Extract the [X, Y] coordinate from the center of the cell holding the provided text.  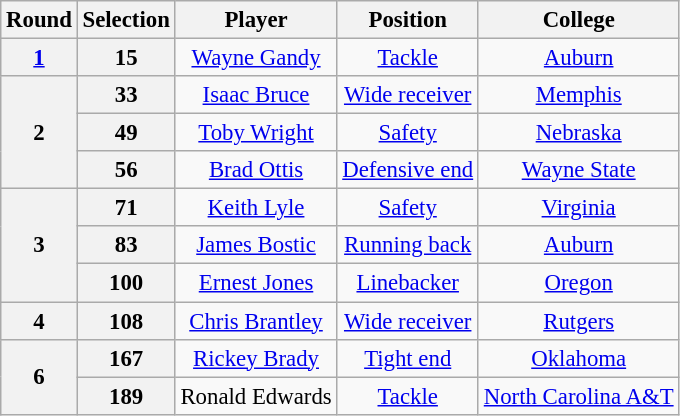
3 [39, 246]
James Bostic [256, 245]
Memphis [578, 95]
56 [126, 170]
Tight end [408, 358]
Ernest Jones [256, 283]
2 [39, 132]
Brad Ottis [256, 170]
Nebraska [578, 133]
College [578, 20]
Toby Wright [256, 133]
Chris Brantley [256, 321]
Defensive end [408, 170]
108 [126, 321]
49 [126, 133]
Rutgers [578, 321]
Position [408, 20]
Ronald Edwards [256, 396]
Player [256, 20]
Oklahoma [578, 358]
100 [126, 283]
15 [126, 58]
6 [39, 376]
167 [126, 358]
Wayne State [578, 170]
Running back [408, 245]
4 [39, 321]
Linebacker [408, 283]
71 [126, 208]
Oregon [578, 283]
Keith Lyle [256, 208]
Isaac Bruce [256, 95]
Virginia [578, 208]
1 [39, 58]
83 [126, 245]
Wayne Gandy [256, 58]
Round [39, 20]
Rickey Brady [256, 358]
33 [126, 95]
189 [126, 396]
North Carolina A&T [578, 396]
Selection [126, 20]
